Find where the given text appears and provide that cell's center as [X, Y] coordinate. 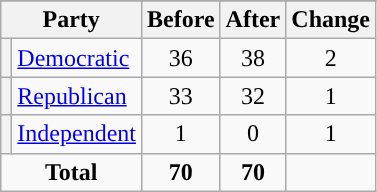
Democratic [77, 58]
38 [253, 58]
Party [72, 20]
2 [331, 58]
0 [253, 134]
32 [253, 96]
33 [180, 96]
Total [72, 172]
Republican [77, 96]
Change [331, 20]
After [253, 20]
36 [180, 58]
Independent [77, 134]
Before [180, 20]
